From the cell containing the given text, extract its center point as (X, Y) coordinate. 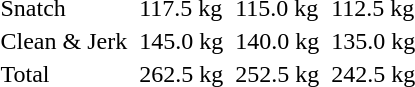
140.0 kg (278, 41)
145.0 kg (182, 41)
